For the text-containing cell, return its midpoint in [X, Y] coordinate format. 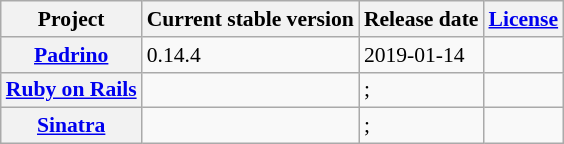
Padrino [72, 55]
Release date [422, 19]
License [523, 19]
2019-01-14 [422, 55]
Sinatra [72, 126]
0.14.4 [250, 55]
Ruby on Rails [72, 90]
Project [72, 19]
Current stable version [250, 19]
